Output the (x, y) coordinate of the center of the cell containing the given text.  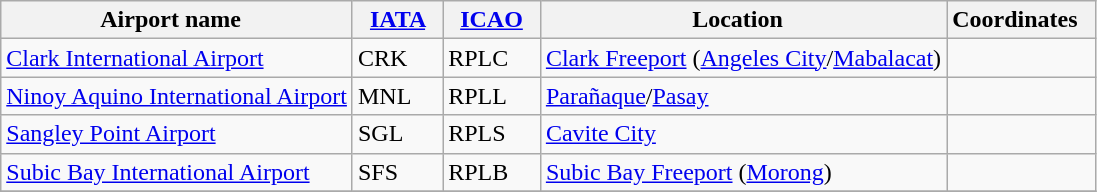
MNL (397, 96)
Sangley Point Airport (177, 134)
SGL (397, 134)
Subic Bay International Airport (177, 172)
RPLB (492, 172)
Clark Freeport (Angeles City/Mabalacat) (743, 58)
Airport name (177, 20)
Subic Bay Freeport (Morong) (743, 172)
RPLS (492, 134)
Coordinates (1021, 20)
Ninoy Aquino International Airport (177, 96)
Clark International Airport (177, 58)
Cavite City (743, 134)
SFS (397, 172)
RPLL (492, 96)
ICAO (492, 20)
Location (743, 20)
Parañaque/Pasay (743, 96)
CRK (397, 58)
RPLC (492, 58)
IATA (397, 20)
